Output the (X, Y) coordinate of the center of the cell containing the given text.  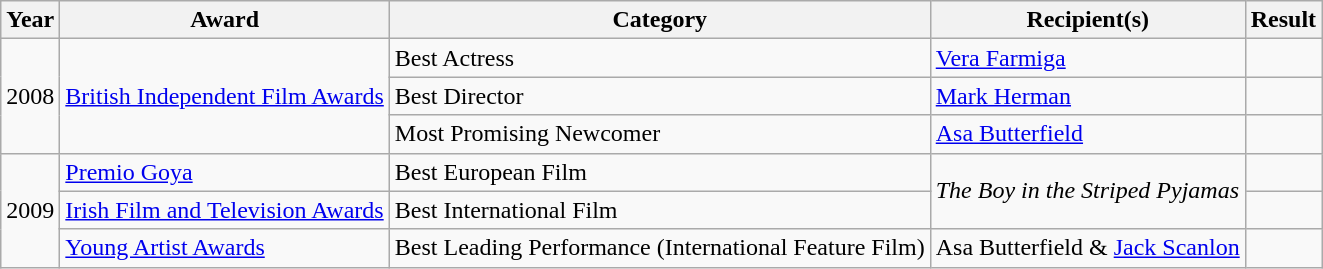
Recipient(s) (1088, 20)
British Independent Film Awards (225, 96)
2009 (30, 210)
Premio Goya (225, 172)
Best Actress (660, 58)
Asa Butterfield & Jack Scanlon (1088, 248)
Award (225, 20)
The Boy in the Striped Pyjamas (1088, 191)
Best European Film (660, 172)
Mark Herman (1088, 96)
Best International Film (660, 210)
Best Leading Performance (International Feature Film) (660, 248)
Result (1283, 20)
Young Artist Awards (225, 248)
Irish Film and Television Awards (225, 210)
Most Promising Newcomer (660, 134)
Asa Butterfield (1088, 134)
Category (660, 20)
Vera Farmiga (1088, 58)
Year (30, 20)
2008 (30, 96)
Best Director (660, 96)
